Return the [X, Y] coordinate for the center point of the cell that contains the specified text.  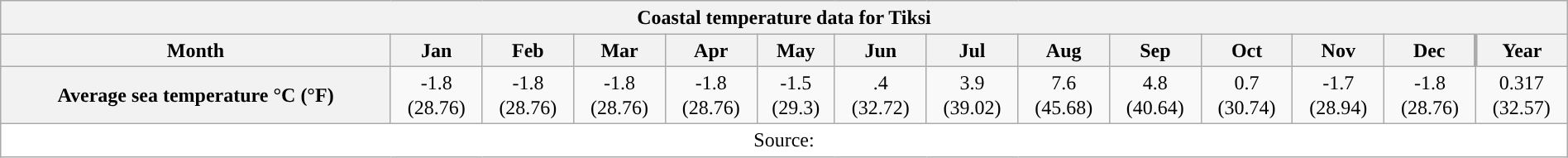
.4(32.72) [880, 94]
Jan [437, 50]
0.317(32.57) [1522, 94]
-1.7(28.94) [1338, 94]
Aug [1064, 50]
Feb [528, 50]
Source: [784, 140]
4.8(40.64) [1156, 94]
0.7(30.74) [1247, 94]
3.9(39.02) [973, 94]
7.6(45.68) [1064, 94]
Year [1522, 50]
Jun [880, 50]
Average sea temperature °C (°F) [196, 94]
Sep [1156, 50]
Mar [620, 50]
Month [196, 50]
Coastal temperature data for Tiksi [784, 17]
Dec [1431, 50]
Jul [973, 50]
Nov [1338, 50]
Apr [711, 50]
May [796, 50]
Oct [1247, 50]
-1.5(29.3) [796, 94]
